Return the (x, y) coordinate for the center point of the cell that contains the specified text.  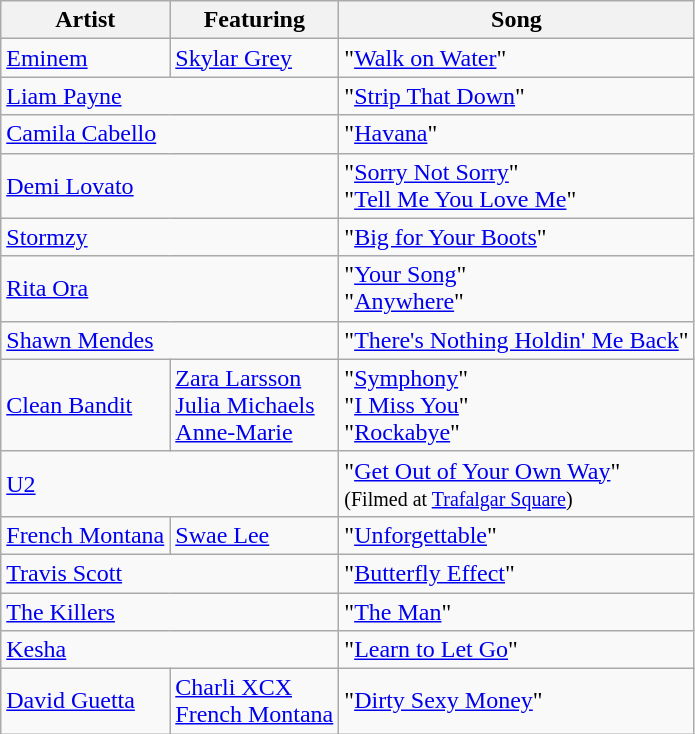
"Dirty Sexy Money" (516, 702)
Artist (86, 20)
Clean Bandit (86, 405)
"Sorry Not Sorry""Tell Me You Love Me" (516, 186)
Swae Lee (254, 535)
"Learn to Let Go" (516, 650)
The Killers (170, 611)
Travis Scott (170, 573)
"Walk on Water" (516, 58)
Song (516, 20)
"Havana" (516, 134)
David Guetta (86, 702)
"There's Nothing Holdin' Me Back" (516, 340)
Charli XCXFrench Montana (254, 702)
U2 (170, 484)
"Unforgettable" (516, 535)
Demi Lovato (170, 186)
"Your Song""Anywhere" (516, 288)
"Symphony""I Miss You""Rockabye" (516, 405)
Skylar Grey (254, 58)
Rita Ora (170, 288)
Liam Payne (170, 96)
Kesha (170, 650)
"Butterfly Effect" (516, 573)
"The Man" (516, 611)
Shawn Mendes (170, 340)
Eminem (86, 58)
Stormzy (170, 237)
French Montana (86, 535)
Zara LarssonJulia MichaelsAnne-Marie (254, 405)
"Get Out of Your Own Way"(Filmed at Trafalgar Square) (516, 484)
"Big for Your Boots" (516, 237)
Camila Cabello (170, 134)
Featuring (254, 20)
"Strip That Down" (516, 96)
